Return the (x, y) coordinate for the center point of the cell that contains the specified text.  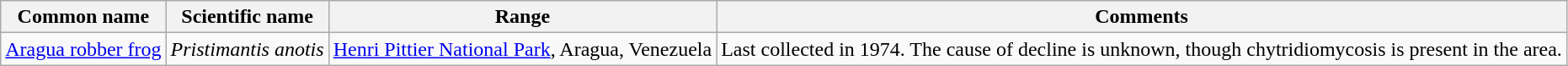
Common name (83, 17)
Comments (1142, 17)
Range (522, 17)
Pristimantis anotis (248, 49)
Henri Pittier National Park, Aragua, Venezuela (522, 49)
Scientific name (248, 17)
Last collected in 1974. The cause of decline is unknown, though chytridiomycosis is present in the area. (1142, 49)
Aragua robber frog (83, 49)
